Determine the (X, Y) coordinate at the center of the cell enclosing the given text.  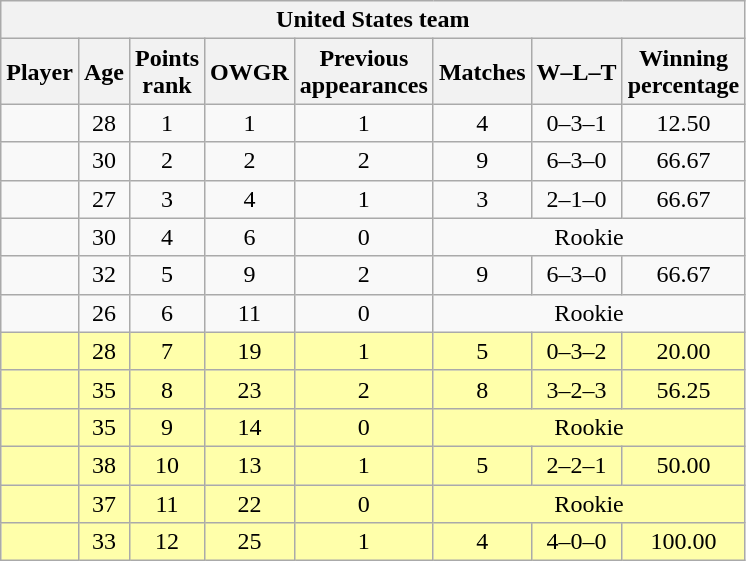
56.25 (684, 389)
OWGR (250, 72)
22 (250, 503)
10 (166, 465)
27 (104, 199)
26 (104, 313)
2–1–0 (576, 199)
37 (104, 503)
50.00 (684, 465)
33 (104, 542)
38 (104, 465)
Player (40, 72)
19 (250, 351)
Matches (482, 72)
Age (104, 72)
4–0–0 (576, 542)
W–L–T (576, 72)
Previousappearances (364, 72)
12.50 (684, 123)
23 (250, 389)
25 (250, 542)
United States team (373, 20)
13 (250, 465)
32 (104, 275)
0–3–2 (576, 351)
Pointsrank (166, 72)
20.00 (684, 351)
7 (166, 351)
100.00 (684, 542)
12 (166, 542)
3–2–3 (576, 389)
2–2–1 (576, 465)
Winningpercentage (684, 72)
0–3–1 (576, 123)
14 (250, 427)
